From the cell containing the given text, extract its center point as (X, Y) coordinate. 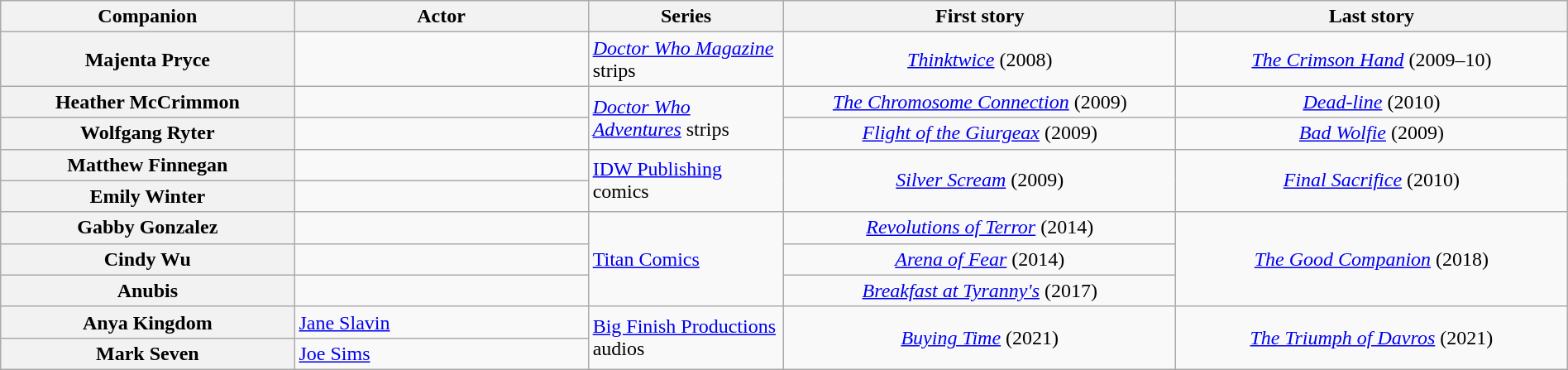
Titan Comics (686, 259)
Gabby Gonzalez (147, 228)
Final Sacrifice (2010) (1372, 180)
Majenta Pryce (147, 60)
Buying Time (2021) (980, 338)
Big Finish Productions audios (686, 338)
Thinktwice (2008) (980, 60)
Dead-line (2010) (1372, 102)
Jane Slavin (442, 322)
The Chromosome Connection (2009) (980, 102)
Breakfast at Tyranny's (2017) (980, 291)
First story (980, 17)
Joe Sims (442, 353)
Arena of Fear (2014) (980, 259)
The Triumph of Davros (2021) (1372, 338)
Last story (1372, 17)
Anya Kingdom (147, 322)
The Crimson Hand (2009–10) (1372, 60)
Companion (147, 17)
Emily Winter (147, 196)
Series (686, 17)
Matthew Finnegan (147, 165)
The Good Companion (2018) (1372, 259)
Cindy Wu (147, 259)
Wolfgang Ryter (147, 133)
Mark Seven (147, 353)
Silver Scream (2009) (980, 180)
Revolutions of Terror (2014) (980, 228)
IDW Publishing comics (686, 180)
Doctor Who Magazine strips (686, 60)
Heather McCrimmon (147, 102)
Actor (442, 17)
Bad Wolfie (2009) (1372, 133)
Anubis (147, 291)
Doctor Who Adventures strips (686, 118)
Flight of the Giurgeax (2009) (980, 133)
